Pinpoint the cell where the given text exists, returning its [X, Y] midpoint coordinate. 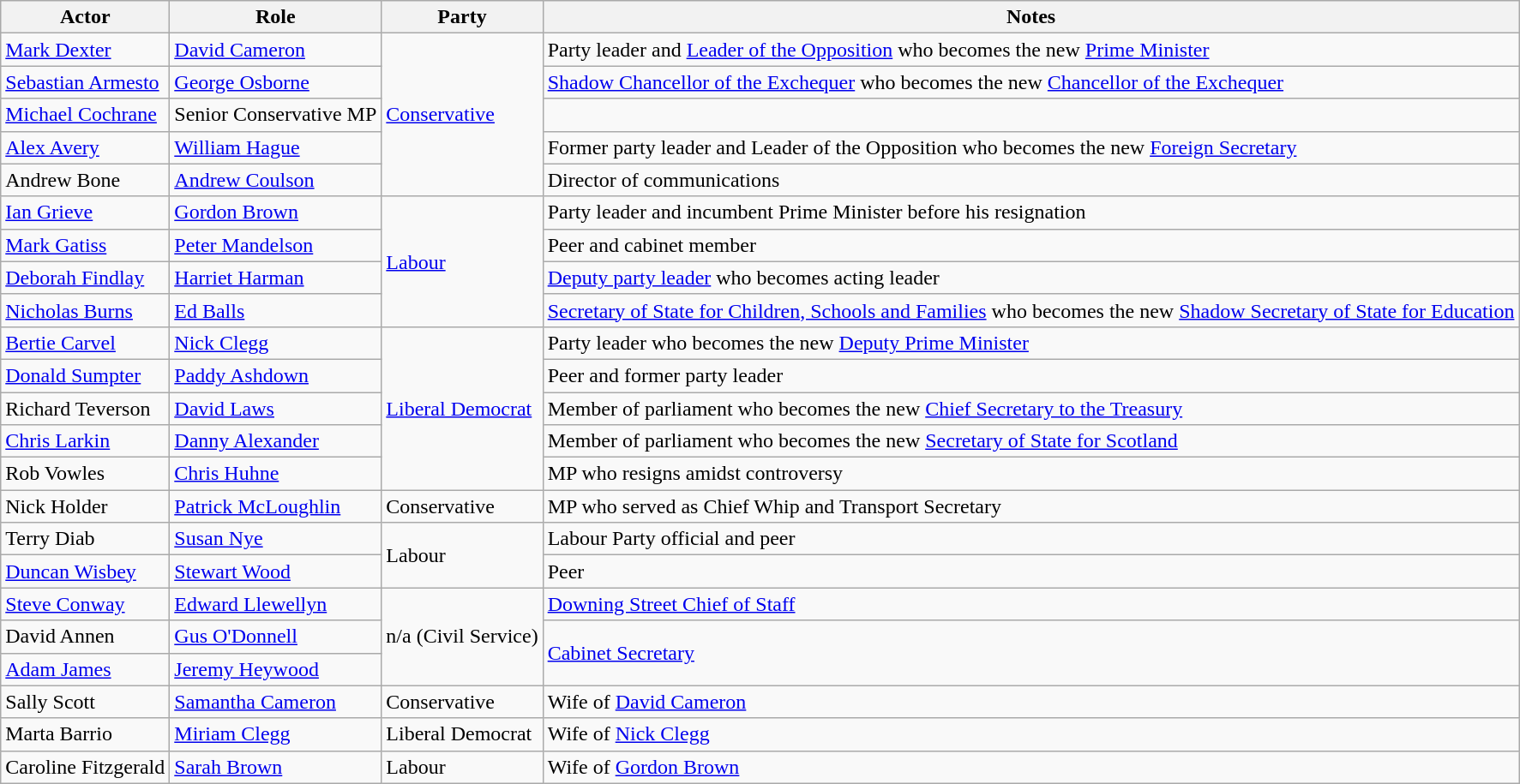
Labour Party official and peer [1030, 539]
Bertie Carvel [86, 343]
Member of parliament who becomes the new Chief Secretary to the Treasury [1030, 409]
Shadow Chancellor of the Exchequer who becomes the new Chancellor of the Exchequer [1030, 82]
MP who resigns amidst controversy [1030, 474]
Party leader who becomes the new Deputy Prime Minister [1030, 343]
Chris Larkin [86, 441]
Terry Diab [86, 539]
Mark Dexter [86, 50]
David Cameron [276, 50]
Actor [86, 17]
n/a (Civil Service) [462, 637]
Party leader and incumbent Prime Minister before his resignation [1030, 212]
Cabinet Secretary [1030, 653]
Patrick McLoughlin [276, 506]
Samantha Cameron [276, 702]
Gordon Brown [276, 212]
Member of parliament who becomes the new Secretary of State for Scotland [1030, 441]
Role [276, 17]
Party [462, 17]
David Laws [276, 409]
Steve Conway [86, 604]
Nick Clegg [276, 343]
Harriet Harman [276, 278]
William Hague [276, 147]
MP who served as Chief Whip and Transport Secretary [1030, 506]
Richard Teverson [86, 409]
Peer and former party leader [1030, 375]
David Annen [86, 637]
Jeremy Heywood [276, 669]
Chris Huhne [276, 474]
Andrew Bone [86, 180]
Peer [1030, 572]
Michael Cochrane [86, 115]
Ian Grieve [86, 212]
Downing Street Chief of Staff [1030, 604]
Party leader and Leader of the Opposition who becomes the new Prime Minister [1030, 50]
Secretary of State for Children, Schools and Families who becomes the new Shadow Secretary of State for Education [1030, 310]
Sally Scott [86, 702]
Wife of David Cameron [1030, 702]
Alex Avery [86, 147]
Nick Holder [86, 506]
Susan Nye [276, 539]
Notes [1030, 17]
Wife of Nick Clegg [1030, 734]
Wife of Gordon Brown [1030, 767]
Peer and cabinet member [1030, 245]
Sebastian Armesto [86, 82]
Gus O'Donnell [276, 637]
Director of communications [1030, 180]
Rob Vowles [86, 474]
Nicholas Burns [86, 310]
Danny Alexander [276, 441]
Duncan Wisbey [86, 572]
Mark Gatiss [86, 245]
Miriam Clegg [276, 734]
Caroline Fitzgerald [86, 767]
Deputy party leader who becomes acting leader [1030, 278]
Donald Sumpter [86, 375]
Adam James [86, 669]
Ed Balls [276, 310]
Deborah Findlay [86, 278]
Andrew Coulson [276, 180]
Edward Llewellyn [276, 604]
Sarah Brown [276, 767]
Former party leader and Leader of the Opposition who becomes the new Foreign Secretary [1030, 147]
George Osborne [276, 82]
Stewart Wood [276, 572]
Peter Mandelson [276, 245]
Marta Barrio [86, 734]
Senior Conservative MP [276, 115]
Paddy Ashdown [276, 375]
